Find where the given text appears and provide that cell's center as [X, Y] coordinate. 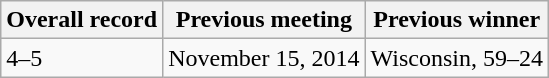
4–5 [82, 58]
Previous winner [456, 20]
November 15, 2014 [264, 58]
Wisconsin, 59–24 [456, 58]
Previous meeting [264, 20]
Overall record [82, 20]
